Locate the cell with the specified text and output its (x, y) center coordinate. 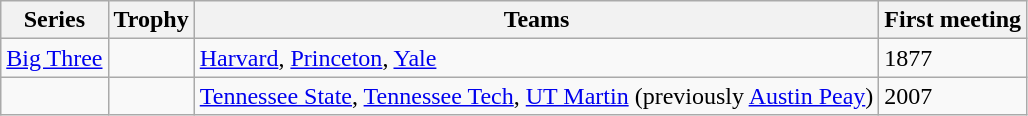
Harvard, Princeton, Yale (536, 58)
Teams (536, 20)
Big Three (54, 58)
Tennessee State, Tennessee Tech, UT Martin (previously Austin Peay) (536, 96)
First meeting (953, 20)
2007 (953, 96)
Series (54, 20)
1877 (953, 58)
Trophy (151, 20)
